Find where the given text appears and provide that cell's center as [X, Y] coordinate. 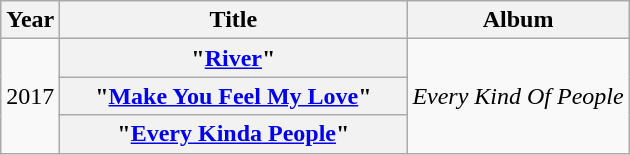
2017 [30, 96]
"Make You Feel My Love" [234, 96]
"River" [234, 58]
"Every Kinda People" [234, 134]
Title [234, 20]
Year [30, 20]
Album [518, 20]
Every Kind Of People [518, 96]
